Return [x, y] of the center of cell containing provided text 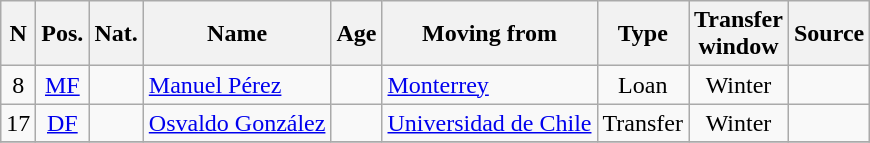
Name [237, 34]
Source [828, 34]
Nat. [116, 34]
MF [62, 85]
Universidad de Chile [490, 123]
Osvaldo González [237, 123]
Monterrey [490, 85]
17 [18, 123]
Loan [643, 85]
8 [18, 85]
DF [62, 123]
Age [356, 34]
Transferwindow [738, 34]
Pos. [62, 34]
Type [643, 34]
N [18, 34]
Transfer [643, 123]
Manuel Pérez [237, 85]
Moving from [490, 34]
